Provide the [X, Y] coordinate of the cell's center where the given text is located.  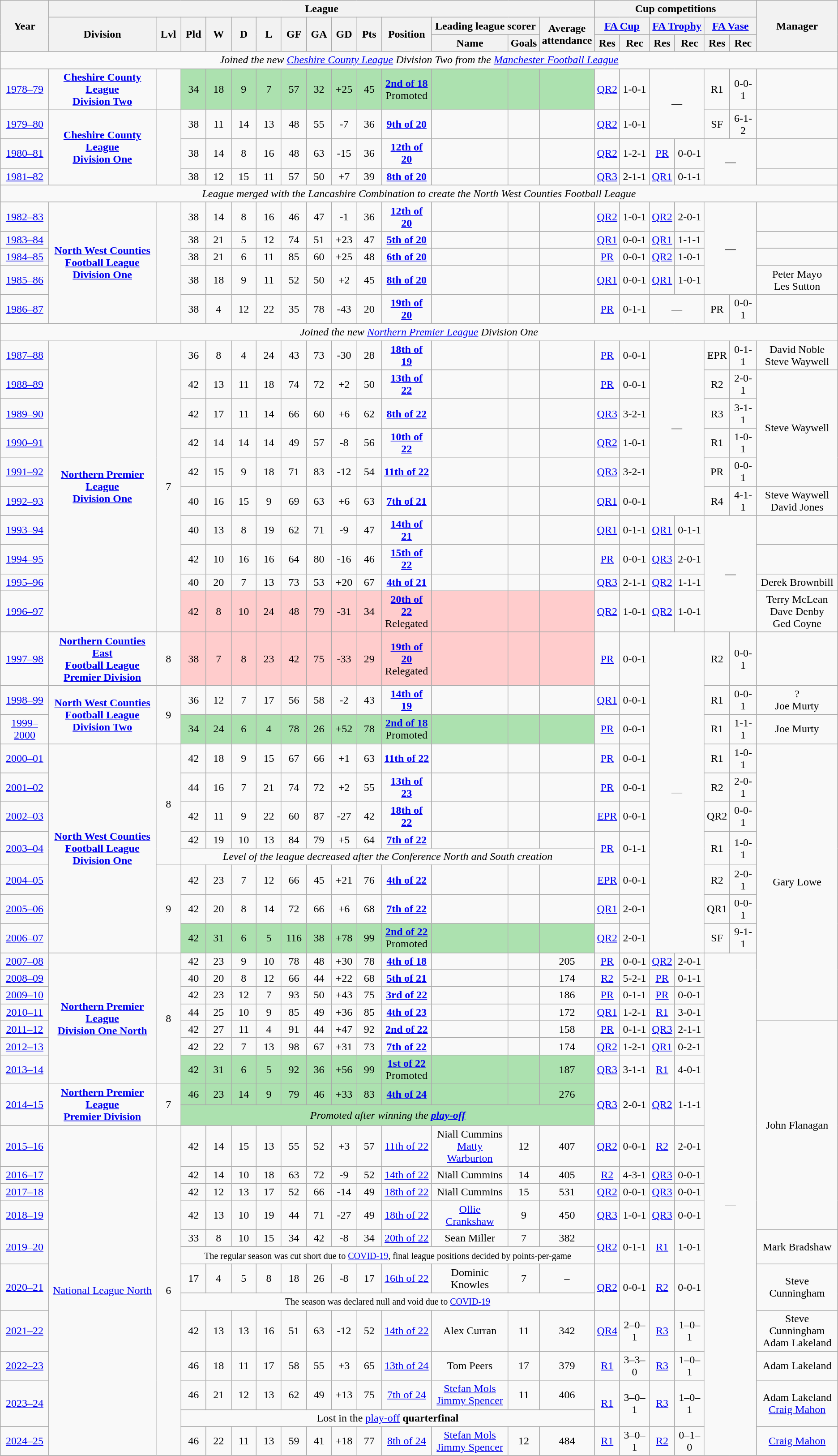
35 [294, 309]
87 [319, 817]
Leading league scorer [485, 26]
League merged with the Lancashire Combination to create the North West Counties Football League [419, 193]
+56 [344, 1069]
450 [567, 1215]
4-3-1 [634, 1175]
Manager [797, 26]
2009–10 [25, 995]
Adam Lakeland [797, 1366]
29 [369, 658]
3–3–0 [634, 1366]
7th of 24 [406, 1395]
-2 [344, 700]
+43 [344, 995]
1979–80 [25, 125]
484 [567, 1441]
Division [102, 34]
Northern Premier LeaguePremier Division [102, 1104]
L [269, 34]
Goals [524, 43]
Adam LakelandCraig Mahon [797, 1404]
13th of 24 [406, 1366]
Mark Bradshaw [797, 1247]
+78 [344, 938]
1997–98 [25, 658]
Terry McLeanDave DenbyGed Coyne [797, 611]
15th of 22 [406, 559]
R4 [717, 501]
59 [294, 1441]
2014–15 [25, 1104]
+22 [344, 978]
2001–02 [25, 787]
6-1-2 [743, 125]
41 [319, 1441]
2011–12 [25, 1029]
+7 [344, 176]
9-1-1 [743, 938]
Dominic Knowles [470, 1278]
+36 [344, 1012]
FA Trophy [677, 26]
7th of 21 [406, 501]
Steve CunninghamAdam Lakeland [797, 1331]
+30 [344, 961]
-33 [344, 658]
Craig Mahon [797, 1441]
+33 [344, 1094]
2012–13 [25, 1046]
-30 [344, 356]
2004–05 [25, 880]
187 [567, 1069]
2017–18 [25, 1192]
League [321, 9]
-1 [344, 217]
77 [369, 1441]
5th of 21 [406, 978]
1992–93 [25, 501]
2nd of 22 [406, 1029]
276 [567, 1094]
1999–2000 [25, 729]
32 [319, 89]
2–0–1 [634, 1331]
+1 [344, 758]
1988–89 [25, 384]
Tom Peers [470, 1366]
76 [369, 880]
2006–07 [25, 938]
– [567, 1278]
Joined the new Northern Premier League Division One [419, 332]
-16 [344, 559]
-31 [344, 611]
5-2-1 [634, 978]
405 [567, 1175]
1983–84 [25, 240]
13th of 23 [406, 787]
Name [470, 43]
1995–96 [25, 582]
GF [294, 34]
1998–99 [25, 700]
Northern Counties EastFootball LeaguePremier Division [102, 658]
2015–16 [25, 1146]
1980–81 [25, 153]
6th of 20 [406, 257]
Year [25, 26]
4-1-1 [743, 501]
Steve Cunningham [797, 1287]
1994–95 [25, 559]
2018–19 [25, 1215]
158 [567, 1029]
+18 [344, 1441]
33 [193, 1238]
Steve Waywell [797, 428]
Gary Lowe [797, 882]
2005–06 [25, 909]
4th of 18 [406, 961]
116 [294, 938]
0-2-1 [689, 1046]
93 [294, 995]
Averageattendance [567, 34]
2024–25 [25, 1441]
98 [294, 1046]
-7 [344, 125]
18th of 19 [406, 356]
David NobleSteve Waywell [797, 356]
0–1–0 [689, 1441]
205 [567, 961]
D [244, 34]
2020–21 [25, 1287]
1984–85 [25, 257]
19th of 20Relegated [406, 658]
1986–87 [25, 309]
2016–17 [25, 1175]
Northern Premier LeagueDivision One North [102, 1018]
1981–82 [25, 176]
14th of 19 [406, 700]
20th of 22 [406, 1238]
2000–01 [25, 758]
+47 [344, 1029]
Ollie Crankshaw [470, 1215]
+23 [344, 240]
Lvl [168, 34]
1989–90 [25, 414]
4th of 23 [406, 1012]
14th of 21 [406, 530]
27 [218, 1029]
1990–91 [25, 442]
379 [567, 1366]
10th of 22 [406, 442]
3rd of 22 [406, 995]
172 [567, 1012]
1978–79 [25, 89]
2010–11 [25, 1012]
FA Cup [622, 26]
North West CountiesFootball LeagueDivision Two [102, 714]
Northern Premier LeagueDivision One [102, 486]
Promoted after winning the play-off [388, 1115]
Joe Murty [797, 729]
406 [567, 1395]
Level of the league decreased after the Conference North and South creation [388, 857]
QR4 [607, 1331]
54 [369, 472]
FA Vase [730, 26]
80 [319, 559]
Alex Curran [470, 1331]
Derek Brownbill [797, 582]
1st of 22Promoted [406, 1069]
+13 [344, 1395]
2008–09 [25, 978]
1985–86 [25, 279]
Joined the new Cheshire County League Division Two from the Manchester Football League [419, 60]
20th of 22Relegated [406, 611]
91 [294, 1029]
1987–88 [25, 356]
+5 [344, 840]
Cheshire County LeagueDivision One [102, 147]
-14 [344, 1192]
4th of 21 [406, 582]
National League North [102, 1290]
342 [567, 1331]
+31 [344, 1046]
2007–08 [25, 961]
The season was declared null and void due to COVID-19 [388, 1301]
+52 [344, 729]
Pts [369, 34]
8th of 24 [406, 1441]
Peter MayoLes Sutton [797, 279]
5th of 20 [406, 240]
186 [567, 995]
2002–03 [25, 817]
+20 [344, 582]
1982–83 [25, 217]
65 [369, 1366]
19th of 20 [406, 309]
531 [567, 1192]
8th of 22 [406, 414]
4th of 22 [406, 880]
Lost in the play-off quarterfinal [388, 1418]
Steve WaywellDavid Jones [797, 501]
28 [369, 356]
407 [567, 1146]
+21 [344, 880]
2023–24 [25, 1404]
69 [294, 501]
25 [218, 1012]
39 [369, 176]
W [218, 34]
Cheshire County LeagueDivision Two [102, 89]
2019–20 [25, 1247]
2013–14 [25, 1069]
9th of 20 [406, 125]
2nd of 22Promoted [406, 938]
John Flanagan [797, 1125]
Niall CumminsMatty Warburton [470, 1146]
4th of 24 [406, 1094]
1996–97 [25, 611]
Pld [193, 34]
3-0-1 [689, 1012]
-43 [344, 309]
2022–23 [25, 1366]
2021–22 [25, 1331]
53 [319, 582]
1991–92 [25, 472]
Sean Miller [470, 1238]
GD [344, 34]
84 [294, 840]
1993–94 [25, 530]
-15 [344, 153]
16th of 22 [406, 1278]
Position [406, 34]
The regular season was cut short due to COVID-19, final league positions decided by points-per-game [388, 1255]
Cup competitions [676, 9]
13th of 22 [406, 384]
4-0-1 [689, 1069]
2003–04 [25, 848]
GA [319, 34]
382 [567, 1238]
?Joe Murty [797, 700]
